Capture the cell that displays the provided text and extract its (X, Y) central coordinate. 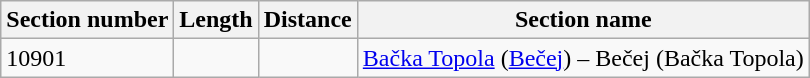
Section name (583, 20)
Distance (308, 20)
Length (216, 20)
Bačka Topola (Bečej) – Bečej (Bačka Topola) (583, 58)
Section number (88, 20)
10901 (88, 58)
